For the text-containing cell, return its midpoint in (X, Y) coordinate format. 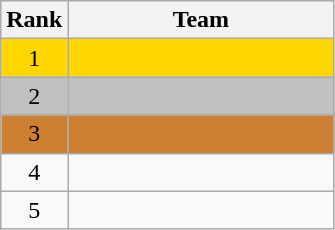
2 (34, 96)
5 (34, 210)
Team (201, 20)
1 (34, 58)
4 (34, 172)
Rank (34, 20)
3 (34, 134)
